Scan for the cell matching the given text and deliver its (x, y) coordinate at center. 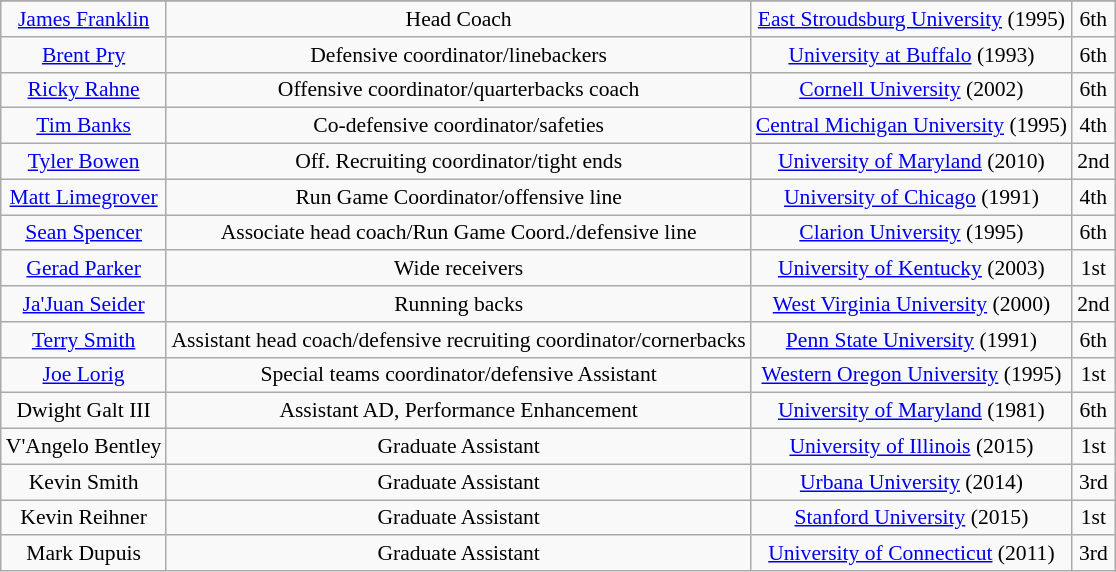
Gerad Parker (84, 269)
Defensive coordinator/linebackers (458, 55)
Sean Spencer (84, 233)
Offensive coordinator/quarterbacks coach (458, 90)
Cornell University (2002) (912, 90)
James Franklin (84, 19)
Joe Lorig (84, 375)
Off. Recruiting coordinator/tight ends (458, 162)
University of Kentucky (2003) (912, 269)
Head Coach (458, 19)
Western Oregon University (1995) (912, 375)
Kevin Reihner (84, 518)
University of Maryland (2010) (912, 162)
University of Maryland (1981) (912, 411)
Penn State University (1991) (912, 340)
Urbana University (2014) (912, 482)
University at Buffalo (1993) (912, 55)
Dwight Galt III (84, 411)
University of Illinois (2015) (912, 447)
Brent Pry (84, 55)
Ricky Rahne (84, 90)
Terry Smith (84, 340)
Wide receivers (458, 269)
Stanford University (2015) (912, 518)
Assistant AD, Performance Enhancement (458, 411)
Ja'Juan Seider (84, 304)
Matt Limegrover (84, 197)
University of Chicago (1991) (912, 197)
Tyler Bowen (84, 162)
Assistant head coach/defensive recruiting coordinator/cornerbacks (458, 340)
University of Connecticut (2011) (912, 554)
West Virginia University (2000) (912, 304)
V'Angelo Bentley (84, 447)
Tim Banks (84, 126)
Running backs (458, 304)
Clarion University (1995) (912, 233)
Central Michigan University (1995) (912, 126)
Run Game Coordinator/offensive line (458, 197)
Mark Dupuis (84, 554)
Special teams coordinator/defensive Assistant (458, 375)
East Stroudsburg University (1995) (912, 19)
Co-defensive coordinator/safeties (458, 126)
Kevin Smith (84, 482)
Associate head coach/Run Game Coord./defensive line (458, 233)
